From the cell containing the given text, extract its center point as (X, Y) coordinate. 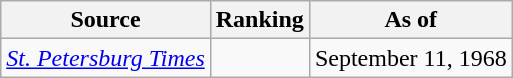
Ranking (260, 20)
As of (410, 20)
St. Petersburg Times (106, 58)
September 11, 1968 (410, 58)
Source (106, 20)
